For the text-containing cell, return its midpoint in [X, Y] coordinate format. 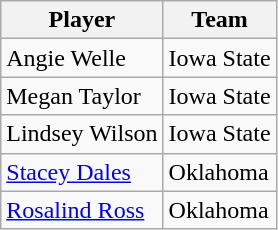
Lindsey Wilson [82, 134]
Rosalind Ross [82, 210]
Stacey Dales [82, 172]
Megan Taylor [82, 96]
Angie Welle [82, 58]
Player [82, 20]
Team [220, 20]
